Provide the [X, Y] coordinate of the cell's center where the given text is located.  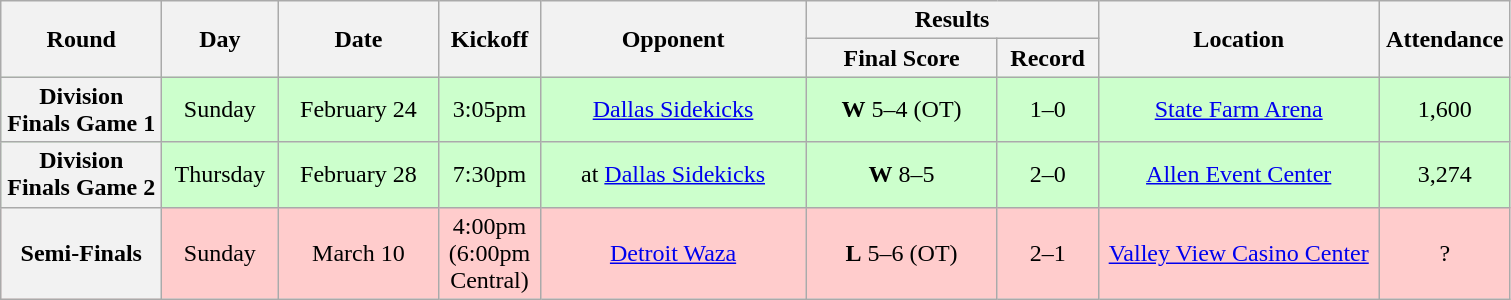
2–0 [1048, 174]
7:30pm [490, 174]
Final Score [902, 58]
Division Finals Game 2 [82, 174]
L 5–6 (OT) [902, 253]
Results [952, 20]
Detroit Waza [673, 253]
Thursday [220, 174]
3,274 [1444, 174]
2–1 [1048, 253]
Division Finals Game 1 [82, 110]
? [1444, 253]
1–0 [1048, 110]
March 10 [358, 253]
Kickoff [490, 39]
State Farm Arena [1238, 110]
W 8–5 [902, 174]
Opponent [673, 39]
February 24 [358, 110]
February 28 [358, 174]
3:05pm [490, 110]
Location [1238, 39]
Record [1048, 58]
Valley View Casino Center [1238, 253]
Attendance [1444, 39]
Day [220, 39]
at Dallas Sidekicks [673, 174]
Semi-Finals [82, 253]
Allen Event Center [1238, 174]
4:00pm(6:00pm Central) [490, 253]
Date [358, 39]
Round [82, 39]
1,600 [1444, 110]
W 5–4 (OT) [902, 110]
Dallas Sidekicks [673, 110]
